Return the [X, Y] coordinate for the center point of the cell that contains the specified text.  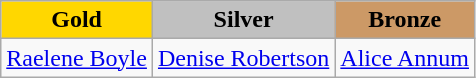
Gold [77, 20]
Denise Robertson [243, 58]
Silver [243, 20]
Raelene Boyle [77, 58]
Alice Annum [405, 58]
Bronze [405, 20]
